Pinpoint the cell where the given text exists, returning its (x, y) midpoint coordinate. 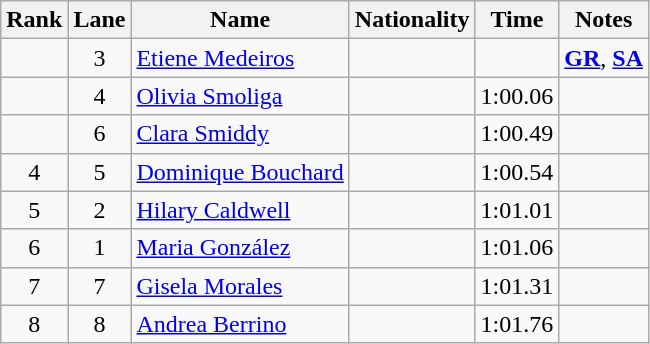
Hilary Caldwell (240, 210)
Time (517, 20)
1:00.06 (517, 96)
Nationality (412, 20)
Etiene Medeiros (240, 58)
1:01.31 (517, 286)
1 (100, 248)
Notes (604, 20)
1:01.06 (517, 248)
GR, SA (604, 58)
3 (100, 58)
1:00.54 (517, 172)
Gisela Morales (240, 286)
Lane (100, 20)
Clara Smiddy (240, 134)
Maria González (240, 248)
Andrea Berrino (240, 324)
1:01.01 (517, 210)
Name (240, 20)
Olivia Smoliga (240, 96)
2 (100, 210)
Rank (34, 20)
1:00.49 (517, 134)
1:01.76 (517, 324)
Dominique Bouchard (240, 172)
